Provide the [X, Y] coordinate of the cell's center where the given text is located.  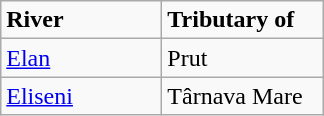
Prut [242, 58]
Elan [82, 58]
Eliseni [82, 96]
Târnava Mare [242, 96]
Tributary of [242, 20]
River [82, 20]
